From the cell containing the given text, extract its center point as [X, Y] coordinate. 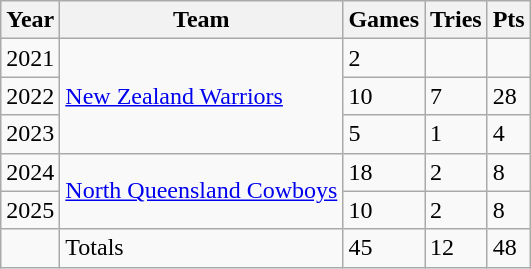
7 [456, 96]
2024 [30, 172]
28 [508, 96]
1 [456, 134]
Games [384, 20]
18 [384, 172]
Team [202, 20]
2021 [30, 58]
Tries [456, 20]
Pts [508, 20]
Totals [202, 248]
2023 [30, 134]
Year [30, 20]
New Zealand Warriors [202, 96]
5 [384, 134]
45 [384, 248]
4 [508, 134]
2025 [30, 210]
12 [456, 248]
2022 [30, 96]
48 [508, 248]
North Queensland Cowboys [202, 191]
